Capture the cell that displays the provided text and extract its (X, Y) central coordinate. 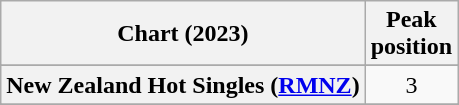
New Zealand Hot Singles (RMNZ) (183, 85)
3 (411, 85)
Peakposition (411, 34)
Chart (2023) (183, 34)
